Determine the [x, y] coordinate at the center of the cell enclosing the given text.  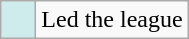
Led the league [112, 20]
